Search for the cell housing the specified text and yield its (X, Y) center coordinate. 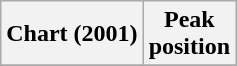
Chart (2001) (72, 34)
Peakposition (189, 34)
